Search for the cell housing the specified text and yield its [x, y] center coordinate. 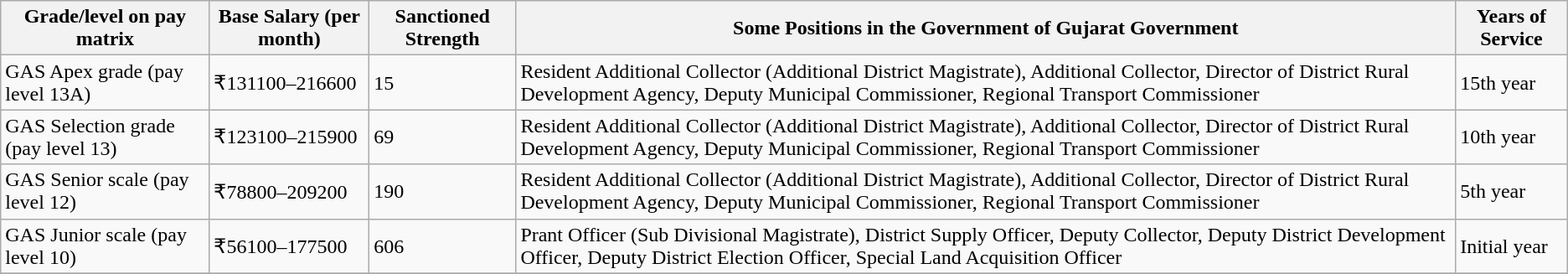
Base Salary (per month) [290, 28]
Initial year [1512, 246]
Sanctioned Strength [442, 28]
10th year [1512, 137]
₹131100–216600 [290, 82]
₹56100–177500 [290, 246]
Years of Service [1512, 28]
₹78800–209200 [290, 191]
5th year [1512, 191]
15th year [1512, 82]
₹123100–215900 [290, 137]
606 [442, 246]
15 [442, 82]
GAS Selection grade (pay level 13) [106, 137]
GAS Senior scale (pay level 12) [106, 191]
69 [442, 137]
GAS Apex grade (pay level 13A) [106, 82]
Some Positions in the Government of Gujarat Government [986, 28]
190 [442, 191]
GAS Junior scale (pay level 10) [106, 246]
Grade/level on pay matrix [106, 28]
